Output the (X, Y) coordinate of the center of the cell containing the given text.  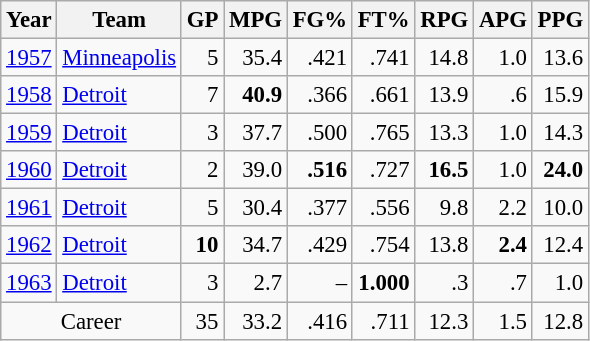
2.2 (504, 208)
37.7 (256, 133)
GP (202, 20)
.516 (320, 170)
9.8 (444, 208)
13.9 (444, 95)
FT% (384, 20)
.754 (384, 245)
13.6 (560, 58)
2 (202, 170)
1961 (29, 208)
40.9 (256, 95)
.416 (320, 321)
FG% (320, 20)
12.3 (444, 321)
1963 (29, 283)
Team (119, 20)
MPG (256, 20)
1960 (29, 170)
Year (29, 20)
2.4 (504, 245)
.429 (320, 245)
Career (92, 321)
1.5 (504, 321)
.421 (320, 58)
.366 (320, 95)
.661 (384, 95)
14.3 (560, 133)
34.7 (256, 245)
13.8 (444, 245)
12.4 (560, 245)
1.000 (384, 283)
.765 (384, 133)
24.0 (560, 170)
15.9 (560, 95)
RPG (444, 20)
12.8 (560, 321)
.7 (504, 283)
35.4 (256, 58)
.3 (444, 283)
33.2 (256, 321)
.500 (320, 133)
1962 (29, 245)
.741 (384, 58)
– (320, 283)
.711 (384, 321)
39.0 (256, 170)
13.3 (444, 133)
.377 (320, 208)
1958 (29, 95)
.6 (504, 95)
16.5 (444, 170)
10.0 (560, 208)
2.7 (256, 283)
.556 (384, 208)
1957 (29, 58)
7 (202, 95)
35 (202, 321)
1959 (29, 133)
10 (202, 245)
APG (504, 20)
Minneapolis (119, 58)
14.8 (444, 58)
.727 (384, 170)
30.4 (256, 208)
PPG (560, 20)
